Determine the (x, y) coordinate at the center of the cell enclosing the given text.  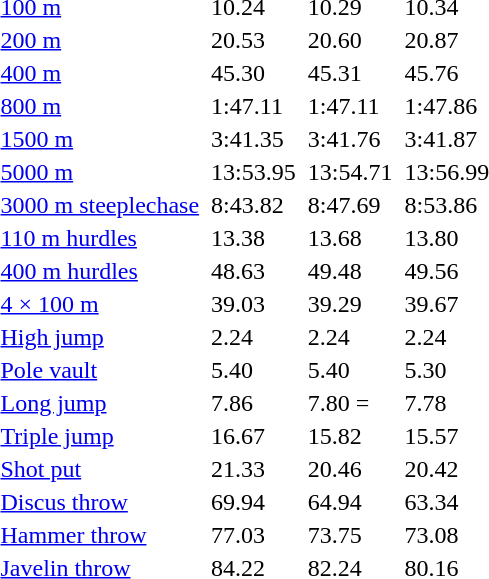
15.82 (350, 436)
45.31 (350, 73)
3:41.35 (254, 139)
7.80 = (350, 403)
13.68 (350, 238)
48.63 (254, 271)
8:43.82 (254, 205)
49.48 (350, 271)
21.33 (254, 469)
73.75 (350, 535)
3:41.76 (350, 139)
7.86 (254, 403)
77.03 (254, 535)
45.30 (254, 73)
20.60 (350, 40)
69.94 (254, 502)
16.67 (254, 436)
20.46 (350, 469)
13:54.71 (350, 172)
39.03 (254, 304)
13:53.95 (254, 172)
20.53 (254, 40)
39.29 (350, 304)
8:47.69 (350, 205)
64.94 (350, 502)
13.38 (254, 238)
